Search for the cell housing the specified text and yield its [X, Y] center coordinate. 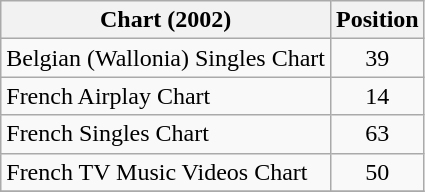
63 [377, 134]
39 [377, 58]
Chart (2002) [166, 20]
French TV Music Videos Chart [166, 172]
French Airplay Chart [166, 96]
Position [377, 20]
50 [377, 172]
Belgian (Wallonia) Singles Chart [166, 58]
14 [377, 96]
French Singles Chart [166, 134]
